Find where the given text appears and provide that cell's center as (X, Y) coordinate. 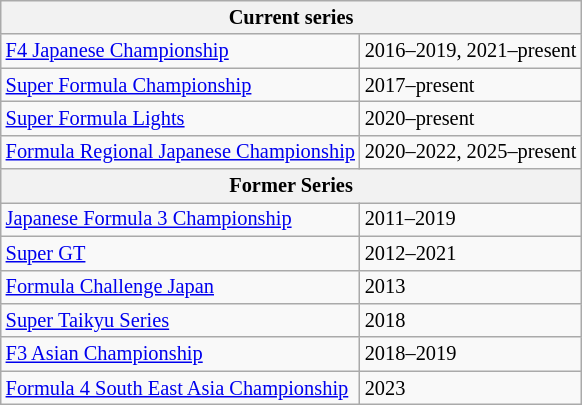
2016–2019, 2021–present (470, 51)
F3 Asian Championship (180, 354)
Super Formula Lights (180, 118)
Japanese Formula 3 Championship (180, 219)
2023 (470, 388)
Formula Challenge Japan (180, 287)
2018 (470, 320)
2013 (470, 287)
Former Series (292, 186)
Super GT (180, 253)
Formula Regional Japanese Championship (180, 152)
Super Taikyu Series (180, 320)
F4 Japanese Championship (180, 51)
2020–present (470, 118)
Formula 4 South East Asia Championship (180, 388)
2017–present (470, 85)
2012–2021 (470, 253)
2011–2019 (470, 219)
Super Formula Championship (180, 85)
2020–2022, 2025–present (470, 152)
Current series (292, 17)
2018–2019 (470, 354)
